Detect which cell encompasses the target text, then output its [X, Y] center coordinate. 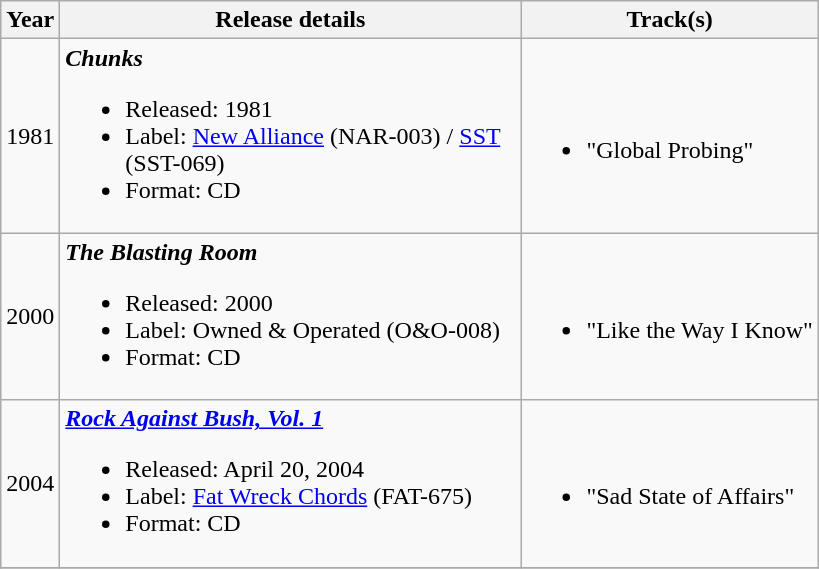
Release details [290, 20]
Rock Against Bush, Vol. 1Released: April 20, 2004Label: Fat Wreck Chords (FAT-675)Format: CD [290, 484]
1981 [30, 136]
"Global Probing" [670, 136]
Track(s) [670, 20]
Year [30, 20]
The Blasting RoomReleased: 2000Label: Owned & Operated (O&O-008)Format: CD [290, 316]
"Sad State of Affairs" [670, 484]
ChunksReleased: 1981Label: New Alliance (NAR-003) / SST (SST-069)Format: CD [290, 136]
"Like the Way I Know" [670, 316]
2000 [30, 316]
2004 [30, 484]
